Determine the [X, Y] coordinate at the center of the cell enclosing the given text.  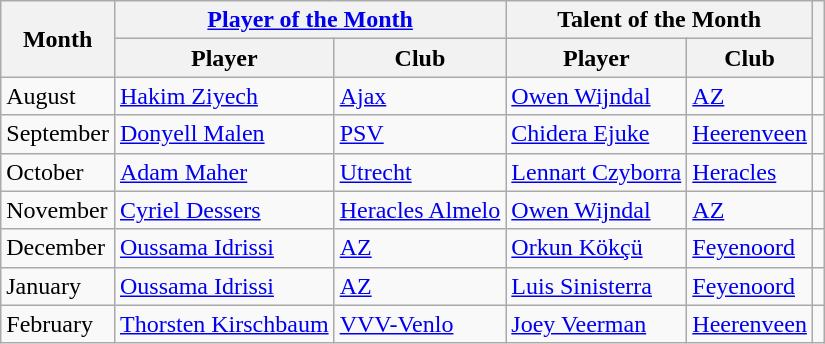
December [58, 248]
September [58, 134]
Lennart Czyborra [596, 172]
Player of the Month [310, 20]
Cyriel Dessers [224, 210]
February [58, 324]
Month [58, 39]
Luis Sinisterra [596, 286]
October [58, 172]
Ajax [420, 96]
January [58, 286]
November [58, 210]
Donyell Malen [224, 134]
Hakim Ziyech [224, 96]
Orkun Kökçü [596, 248]
VVV-Venlo [420, 324]
Adam Maher [224, 172]
Heracles Almelo [420, 210]
Joey Veerman [596, 324]
Utrecht [420, 172]
Talent of the Month [660, 20]
August [58, 96]
Heracles [750, 172]
Thorsten Kirschbaum [224, 324]
PSV [420, 134]
Chidera Ejuke [596, 134]
